Return (x, y) of the center of cell containing provided text 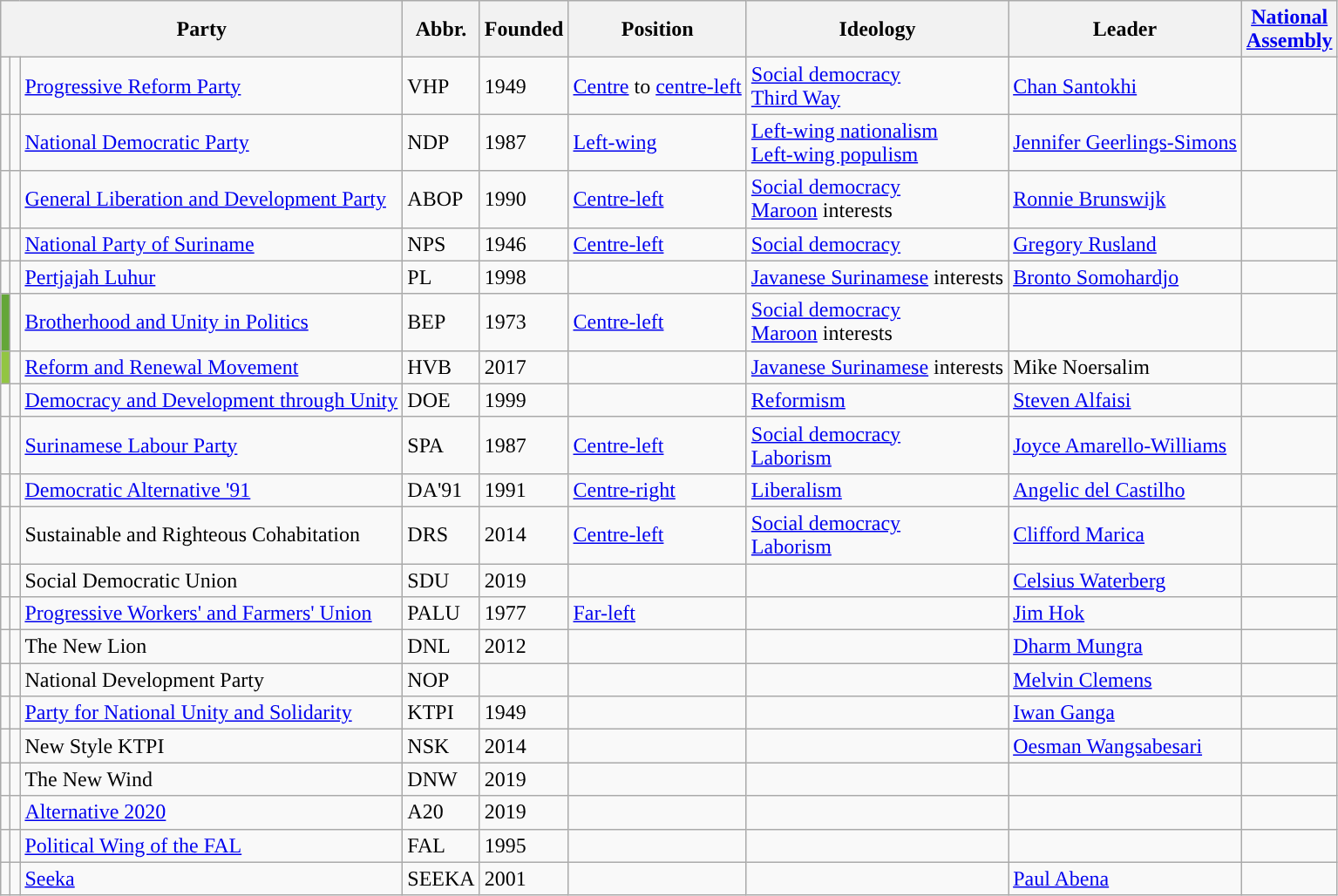
DNL (441, 647)
1990 (524, 199)
Paul Abena (1125, 879)
Oesman Wangsabesari (1125, 746)
Far-left (657, 614)
BEP (441, 322)
Iwan Ganga (1125, 713)
1998 (524, 277)
Jennifer Geerlings-Simons (1125, 143)
Centre-right (657, 490)
Bronto Somohardjo (1125, 277)
Pertjajah Luhur (211, 277)
Party for National Unity and Solidarity (211, 713)
Ideology (877, 30)
Democracy and Development through Unity (211, 400)
NOP (441, 680)
Social democracyThird Way (877, 85)
Founded (524, 30)
SEEKA (441, 879)
Mike Noersalim (1125, 367)
National Party of Suriname (211, 244)
Social democracy (877, 244)
DRS (441, 535)
DOE (441, 400)
Surinamese Labour Party (211, 445)
Reform and Renewal Movement (211, 367)
New Style KTPI (211, 746)
NSK (441, 746)
Progressive Reform Party (211, 85)
Alternative 2020 (211, 812)
The New Lion (211, 647)
Clifford Marica (1125, 535)
NDP (441, 143)
1991 (524, 490)
Progressive Workers' and Farmers' Union (211, 614)
Leader (1125, 30)
Reformism (877, 400)
Gregory Rusland (1125, 244)
Position (657, 30)
PALU (441, 614)
Political Wing of the FAL (211, 845)
2001 (524, 879)
Abbr. (441, 30)
1973 (524, 322)
Sustainable and Righteous Cohabitation (211, 535)
1995 (524, 845)
1946 (524, 244)
Jim Hok (1125, 614)
PL (441, 277)
Angelic del Castilho (1125, 490)
Joyce Amarello-Williams (1125, 445)
DA'91 (441, 490)
SDU (441, 580)
Melvin Clemens (1125, 680)
Chan Santokhi (1125, 85)
Steven Alfaisi (1125, 400)
2012 (524, 647)
1977 (524, 614)
Dharm Mungra (1125, 647)
DNW (441, 779)
2017 (524, 367)
Seeka (211, 879)
A20 (441, 812)
Centre to centre-left (657, 85)
NationalAssembly (1289, 30)
Liberalism (877, 490)
ABOP (441, 199)
1999 (524, 400)
VHP (441, 85)
FAL (441, 845)
General Liberation and Development Party (211, 199)
Social Democratic Union (211, 580)
Democratic Alternative '91 (211, 490)
KTPI (441, 713)
Ronnie Brunswijk (1125, 199)
National Development Party (211, 680)
Left-wing nationalismLeft-wing populism (877, 143)
HVB (441, 367)
Brotherhood and Unity in Politics (211, 322)
NPS (441, 244)
The New Wind (211, 779)
Left-wing (657, 143)
Celsius Waterberg (1125, 580)
National Democratic Party (211, 143)
Party (202, 30)
SPA (441, 445)
